Provide the (X, Y) coordinate of the cell's center where the given text is located.  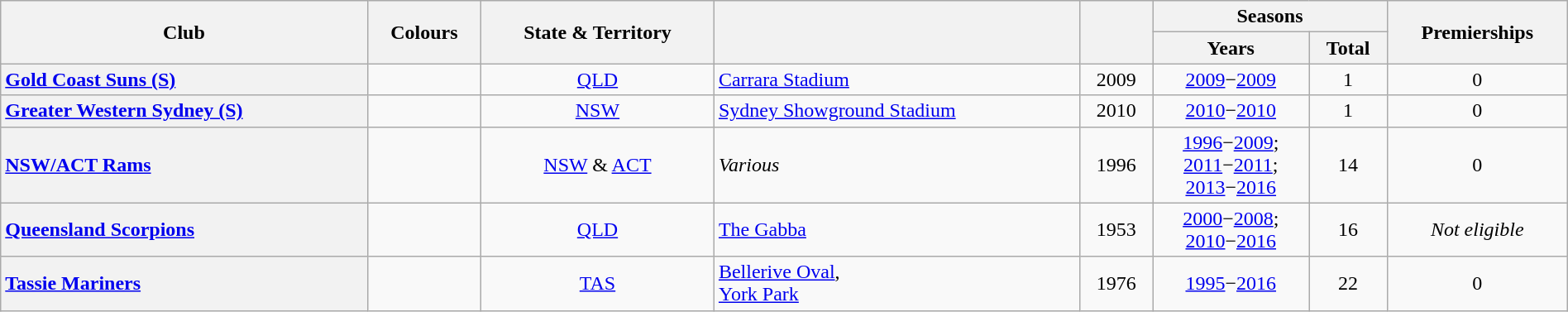
2009 (1116, 79)
Carrara Stadium (896, 79)
TAS (598, 283)
Premierships (1477, 32)
22 (1348, 283)
1995−2016 (1231, 283)
14 (1348, 165)
Total (1348, 48)
NSW/ACT Rams (184, 165)
Queensland Scorpions (184, 230)
Club (184, 32)
Gold Coast Suns (S) (184, 79)
The Gabba (896, 230)
2010−2010 (1231, 111)
State & Territory (598, 32)
Years (1231, 48)
Various (896, 165)
2010 (1116, 111)
1953 (1116, 230)
1996 (1116, 165)
Colours (423, 32)
NSW & ACT (598, 165)
Seasons (1270, 17)
NSW (598, 111)
1996−2009; 2011−2011; 2013−2016 (1231, 165)
16 (1348, 230)
2000−2008; 2010−2016 (1231, 230)
Greater Western Sydney (S) (184, 111)
Tassie Mariners (184, 283)
Not eligible (1477, 230)
Bellerive Oval,York Park (896, 283)
1976 (1116, 283)
2009−2009 (1231, 79)
Sydney Showground Stadium (896, 111)
